Detect which cell encompasses the target text, then output its (X, Y) center coordinate. 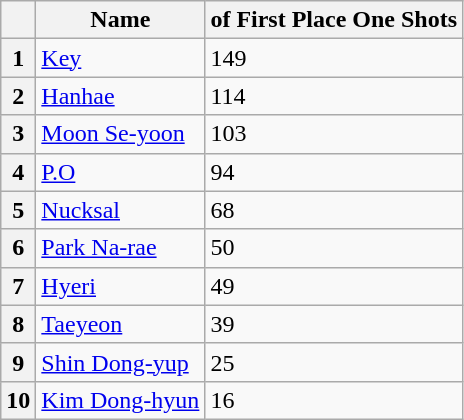
50 (334, 248)
114 (334, 96)
39 (334, 324)
25 (334, 362)
Name (120, 20)
7 (18, 286)
5 (18, 210)
49 (334, 286)
94 (334, 172)
68 (334, 210)
103 (334, 134)
6 (18, 248)
Park Na-rae (120, 248)
Kim Dong-hyun (120, 400)
Nucksal (120, 210)
of First Place One Shots (334, 20)
10 (18, 400)
P.O (120, 172)
Moon Se-yoon (120, 134)
1 (18, 58)
16 (334, 400)
Taeyeon (120, 324)
8 (18, 324)
9 (18, 362)
2 (18, 96)
Key (120, 58)
3 (18, 134)
149 (334, 58)
Shin Dong-yup (120, 362)
Hyeri (120, 286)
4 (18, 172)
Hanhae (120, 96)
